Detect which cell encompasses the target text, then output its (X, Y) center coordinate. 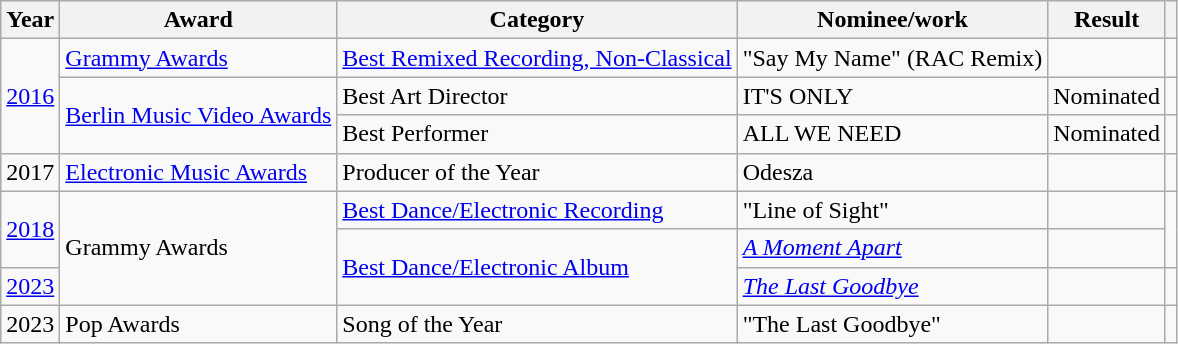
Year (30, 20)
Best Art Director (537, 96)
Pop Awards (198, 324)
ALL WE NEED (892, 134)
2018 (30, 229)
Odesza (892, 172)
Best Dance/Electronic Album (537, 267)
The Last Goodbye (892, 286)
"Say My Name" (RAC Remix) (892, 58)
Producer of the Year (537, 172)
Result (1107, 20)
Nominee/work (892, 20)
Electronic Music Awards (198, 172)
"The Last Goodbye" (892, 324)
Category (537, 20)
Song of the Year (537, 324)
Berlin Music Video Awards (198, 115)
Best Performer (537, 134)
Award (198, 20)
2017 (30, 172)
IT'S ONLY (892, 96)
"Line of Sight" (892, 210)
Best Dance/Electronic Recording (537, 210)
Best Remixed Recording, Non-Classical (537, 58)
2016 (30, 96)
A Moment Apart (892, 248)
